Scan for the cell matching the given text and deliver its (x, y) coordinate at center. 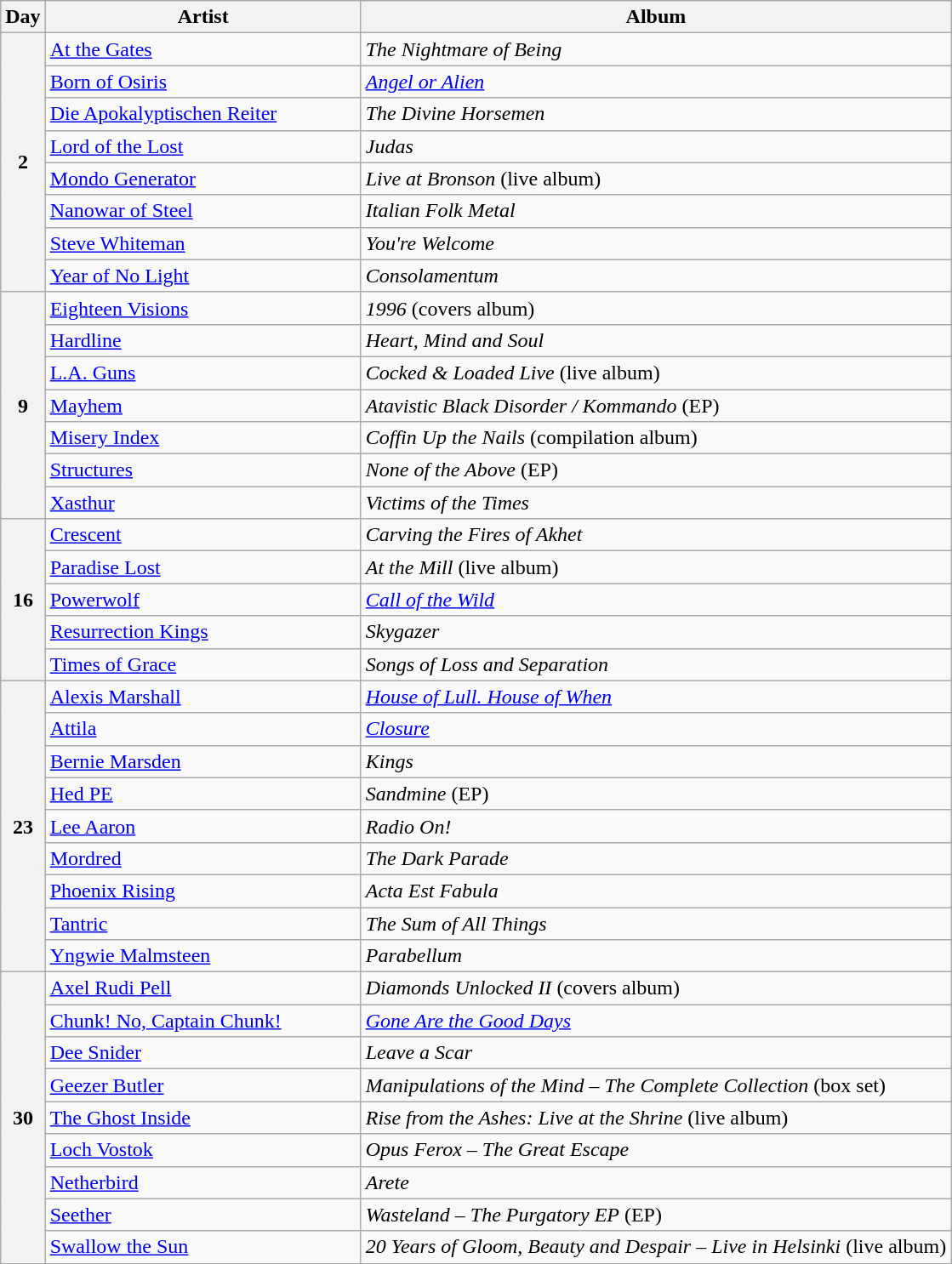
Born of Osiris (202, 82)
Opus Ferox – The Great Escape (655, 1150)
Arete (655, 1182)
Day (23, 17)
1996 (covers album) (655, 308)
Gone Are the Good Days (655, 1021)
2 (23, 162)
Parabellum (655, 956)
Mondo Generator (202, 179)
Paradise Lost (202, 567)
Acta Est Fabula (655, 891)
L.A. Guns (202, 373)
Chunk! No, Captain Chunk! (202, 1021)
Manipulations of the Mind – The Complete Collection (box set) (655, 1085)
Artist (202, 17)
Swallow the Sun (202, 1247)
Year of No Light (202, 276)
Netherbird (202, 1182)
Attila (202, 729)
Italian Folk Metal (655, 211)
Album (655, 17)
Songs of Loss and Separation (655, 664)
Times of Grace (202, 664)
Angel or Alien (655, 82)
Radio On! (655, 826)
Diamonds Unlocked II (covers album) (655, 988)
23 (23, 827)
Resurrection Kings (202, 632)
Axel Rudi Pell (202, 988)
Steve Whiteman (202, 243)
Rise from the Ashes: Live at the Shrine (live album) (655, 1118)
Misery Index (202, 438)
Mayhem (202, 406)
Nanowar of Steel (202, 211)
Coffin Up the Nails (compilation album) (655, 438)
Victims of the Times (655, 503)
16 (23, 600)
Mordred (202, 858)
Alexis Marshall (202, 697)
Phoenix Rising (202, 891)
Carving the Fires of Akhet (655, 535)
Closure (655, 729)
Consolamentum (655, 276)
The Dark Parade (655, 858)
Hed PE (202, 794)
Atavistic Black Disorder / Kommando (EP) (655, 406)
House of Lull. House of When (655, 697)
None of the Above (EP) (655, 470)
Yngwie Malmsteen (202, 956)
Structures (202, 470)
Loch Vostok (202, 1150)
Cocked & Loaded Live (live album) (655, 373)
Geezer Butler (202, 1085)
Kings (655, 761)
At the Gates (202, 49)
20 Years of Gloom, Beauty and Despair – Live in Helsinki (live album) (655, 1247)
The Ghost Inside (202, 1118)
Tantric (202, 923)
Live at Bronson (live album) (655, 179)
30 (23, 1118)
The Nightmare of Being (655, 49)
At the Mill (live album) (655, 567)
Crescent (202, 535)
Seether (202, 1215)
Wasteland – The Purgatory EP (EP) (655, 1215)
Eighteen Visions (202, 308)
The Divine Horsemen (655, 114)
Xasthur (202, 503)
Judas (655, 146)
Heart, Mind and Soul (655, 340)
You're Welcome (655, 243)
Powerwolf (202, 600)
Call of the Wild (655, 600)
Die Apokalyptischen Reiter (202, 114)
Lee Aaron (202, 826)
Hardline (202, 340)
9 (23, 405)
Skygazer (655, 632)
Lord of the Lost (202, 146)
Sandmine (EP) (655, 794)
Bernie Marsden (202, 761)
The Sum of All Things (655, 923)
Leave a Scar (655, 1053)
Dee Snider (202, 1053)
